For the text-containing cell, return its midpoint in (X, Y) coordinate format. 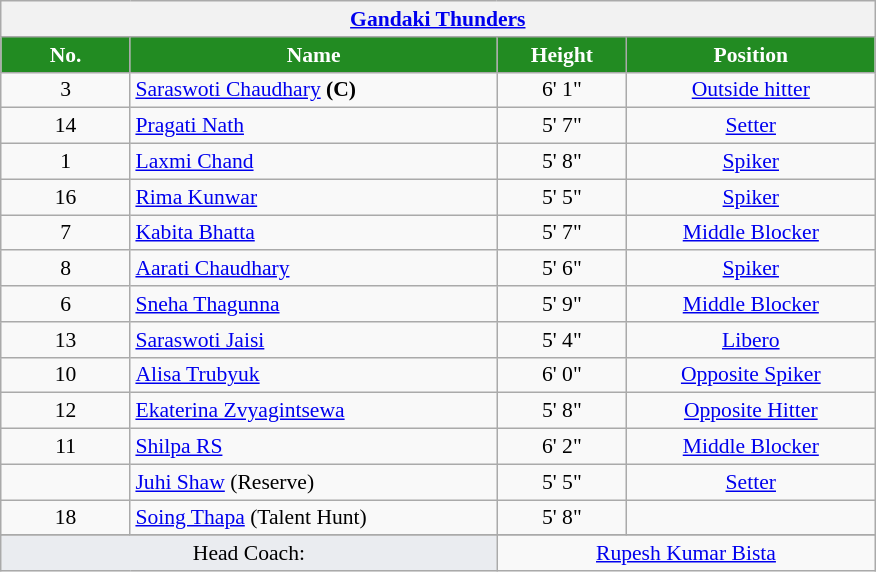
14 (66, 126)
Saraswoti Jaisi (314, 340)
13 (66, 340)
16 (66, 197)
Name (314, 55)
6' 1" (562, 90)
5' 4" (562, 340)
Kabita Bhatta (314, 233)
10 (66, 375)
Rima Kunwar (314, 197)
8 (66, 269)
3 (66, 90)
Head Coach: (249, 554)
6 (66, 304)
6' 0" (562, 375)
Aarati Chaudhary (314, 269)
Position (751, 55)
Sneha Thagunna (314, 304)
Height (562, 55)
Outside hitter (751, 90)
Rupesh Kumar Bista (686, 554)
Libero (751, 340)
Shilpa RS (314, 447)
Gandaki Thunders (438, 19)
No. (66, 55)
Saraswoti Chaudhary (C) (314, 90)
11 (66, 447)
Opposite Spiker (751, 375)
5' 6" (562, 269)
Opposite Hitter (751, 411)
Juhi Shaw (Reserve) (314, 482)
1 (66, 162)
Soing Thapa (Talent Hunt) (314, 518)
18 (66, 518)
7 (66, 233)
Laxmi Chand (314, 162)
12 (66, 411)
Alisa Trubyuk (314, 375)
6' 2" (562, 447)
5' 9" (562, 304)
Pragati Nath (314, 126)
Ekaterina Zvyagintsewa (314, 411)
